Determine the [x, y] coordinate at the center of the cell enclosing the given text.  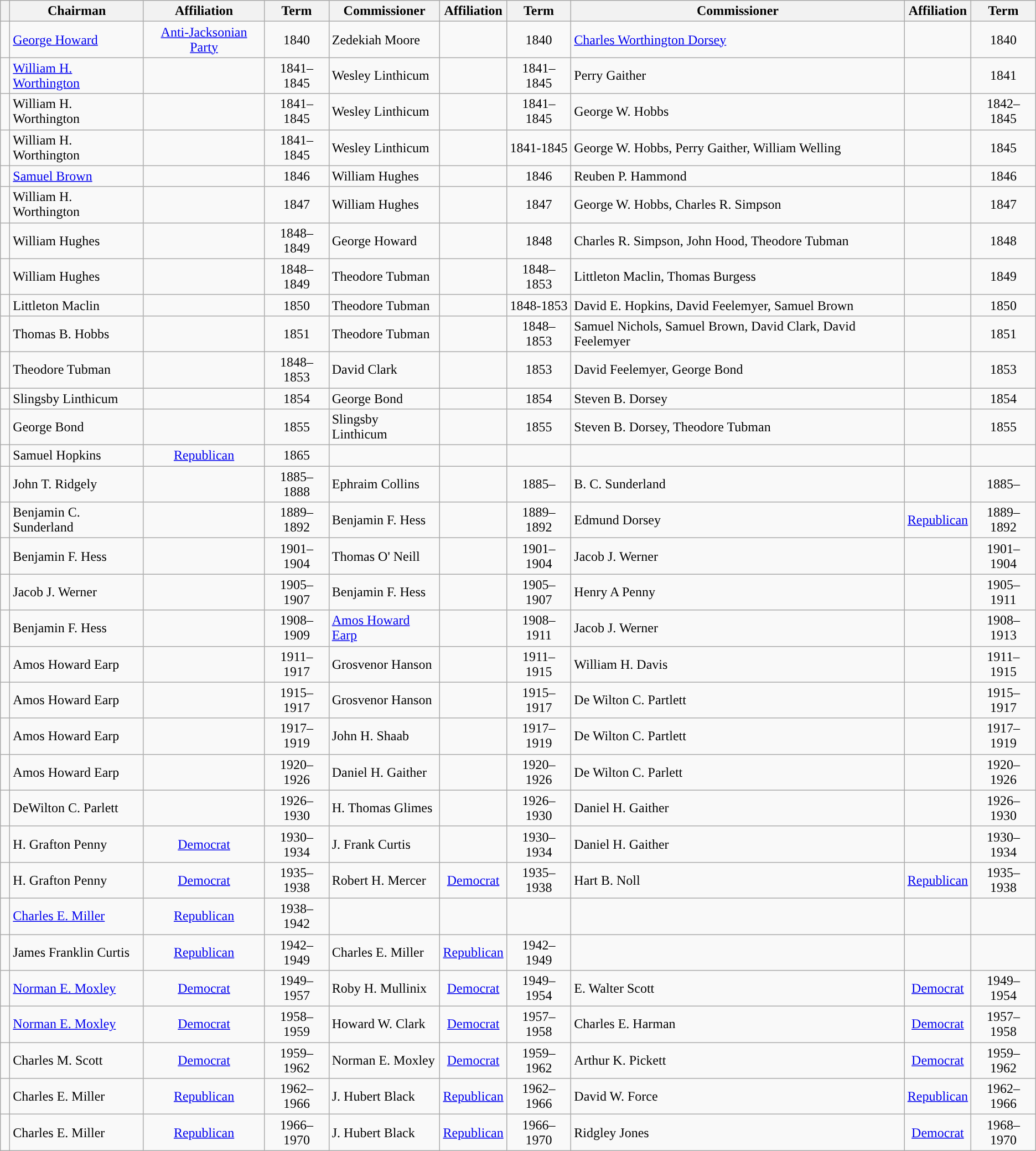
Thomas O' Neill [384, 556]
1911–1917 [297, 664]
Ephraim Collins [384, 484]
Anti-Jacksonian Party [204, 40]
1848-1853 [539, 305]
Charles M. Scott [77, 1061]
1845 [1004, 147]
Benjamin C. Sunderland [77, 520]
Reuben P. Hammond [738, 176]
Perry Gaither [738, 75]
Samuel Brown [77, 176]
Robert H. Mercer [384, 880]
George W. Hobbs, Charles R. Simpson [738, 205]
1908–1913 [1004, 628]
John T. Ridgely [77, 484]
1958–1959 [297, 1024]
Howard W. Clark [384, 1024]
1968–1970 [1004, 1133]
Charles Worthington Dorsey [738, 40]
John H. Shaab [384, 736]
1841 [1004, 75]
Samuel Hopkins [77, 456]
Edmund Dorsey [738, 520]
Chairman [77, 11]
1849 [1004, 277]
George W. Hobbs, Perry Gaither, William Welling [738, 147]
1908–1911 [539, 628]
1938–1942 [297, 916]
Arthur K. Pickett [738, 1061]
De Wilton C. Parlett [738, 772]
Charles E. Harman [738, 1024]
William H. Davis [738, 664]
Steven B. Dorsey [738, 398]
1841-1845 [539, 147]
Littleton Maclin [77, 305]
E. Walter Scott [738, 989]
H. Thomas Glimes [384, 808]
Charles R. Simpson, John Hood, Theodore Tubman [738, 240]
David W. Force [738, 1096]
Hart B. Noll [738, 880]
George W. Hobbs [738, 112]
Samuel Nichols, Samuel Brown, David Clark, David Feelemyer [738, 333]
James Franklin Curtis [77, 952]
J. Frank Curtis [384, 844]
David E. Hopkins, David Feelemyer, Samuel Brown [738, 305]
1842–1845 [1004, 112]
1905–1911 [1004, 592]
Littleton Maclin, Thomas Burgess [738, 277]
1885–1888 [297, 484]
1908–1909 [297, 628]
B. C. Sunderland [738, 484]
DeWilton C. Parlett [77, 808]
1949–1957 [297, 989]
David Clark [384, 370]
Henry A Penny [738, 592]
Zedekiah Moore [384, 40]
David Feelemyer, George Bond [738, 370]
Thomas B. Hobbs [77, 333]
Roby H. Mullinix [384, 989]
Steven B. Dorsey, Theodore Tubman [738, 427]
Ridgley Jones [738, 1133]
1865 [297, 456]
